Return the (X, Y) coordinate for the center point of the cell that contains the specified text.  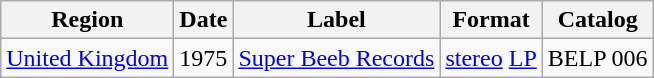
Catalog (598, 20)
BELP 006 (598, 58)
stereo LP (491, 58)
Label (336, 20)
1975 (204, 58)
Super Beeb Records (336, 58)
United Kingdom (88, 58)
Date (204, 20)
Region (88, 20)
Format (491, 20)
